Determine the [x, y] coordinate at the center of the cell enclosing the given text.  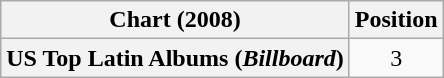
US Top Latin Albums (Billboard) [176, 58]
Chart (2008) [176, 20]
3 [396, 58]
Position [396, 20]
